Search for the cell housing the specified text and yield its (X, Y) center coordinate. 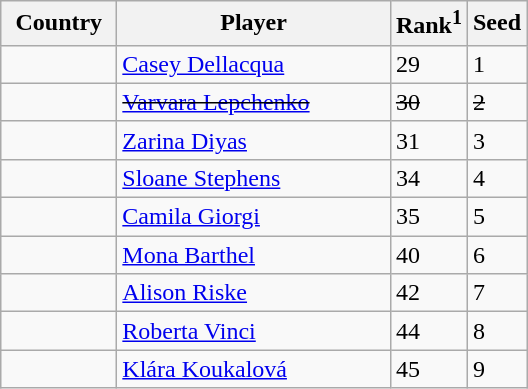
Casey Dellacqua (254, 64)
8 (496, 331)
4 (496, 178)
42 (428, 293)
Player (254, 24)
40 (428, 255)
2 (496, 102)
Varvara Lepchenko (254, 102)
Country (59, 24)
Rank1 (428, 24)
5 (496, 217)
Zarina Diyas (254, 140)
3 (496, 140)
7 (496, 293)
Sloane Stephens (254, 178)
Klára Koukalová (254, 369)
1 (496, 64)
44 (428, 331)
Roberta Vinci (254, 331)
34 (428, 178)
9 (496, 369)
30 (428, 102)
35 (428, 217)
29 (428, 64)
6 (496, 255)
Mona Barthel (254, 255)
31 (428, 140)
Alison Riske (254, 293)
45 (428, 369)
Camila Giorgi (254, 217)
Seed (496, 24)
